Find where the given text appears and provide that cell's center as (X, Y) coordinate. 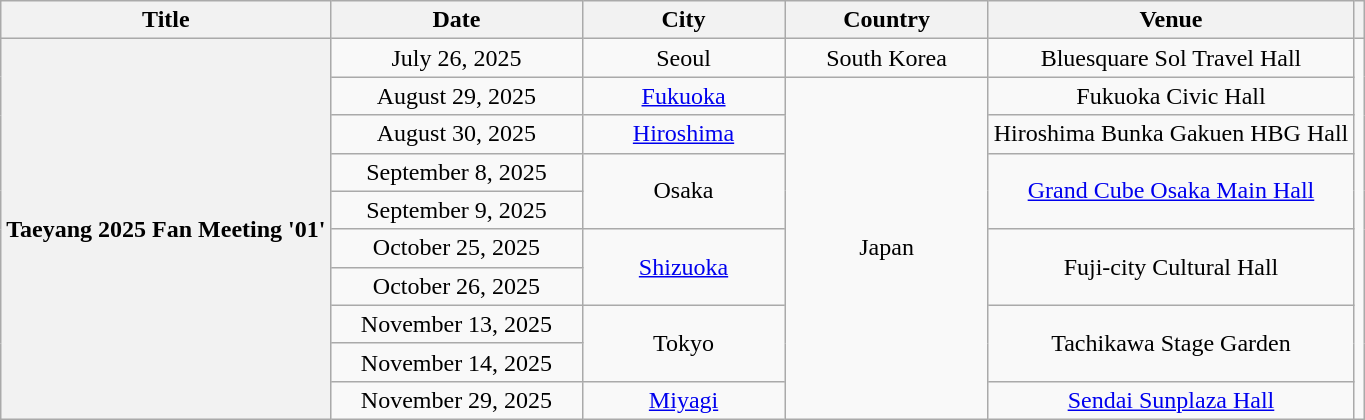
Bluesquare Sol Travel Hall (1171, 58)
Osaka (684, 191)
Date (456, 20)
August 29, 2025 (456, 96)
July 26, 2025 (456, 58)
South Korea (886, 58)
Tachikawa Stage Garden (1171, 343)
Fuji-city Cultural Hall (1171, 267)
Shizuoka (684, 267)
October 25, 2025 (456, 248)
Hiroshima (684, 134)
November 13, 2025 (456, 324)
Country (886, 20)
Taeyang 2025 Fan Meeting '01' (166, 230)
October 26, 2025 (456, 286)
August 30, 2025 (456, 134)
Japan (886, 248)
Seoul (684, 58)
Fukuoka (684, 96)
September 8, 2025 (456, 172)
November 14, 2025 (456, 362)
Hiroshima Bunka Gakuen HBG Hall (1171, 134)
Fukuoka Civic Hall (1171, 96)
Sendai Sunplaza Hall (1171, 400)
Title (166, 20)
September 9, 2025 (456, 210)
Venue (1171, 20)
City (684, 20)
Grand Cube Osaka Main Hall (1171, 191)
November 29, 2025 (456, 400)
Miyagi (684, 400)
Tokyo (684, 343)
